From the cell containing the given text, extract its center point as [X, Y] coordinate. 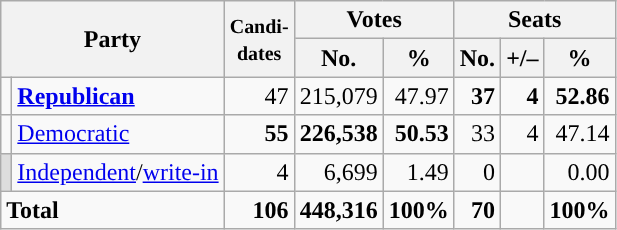
106 [259, 210]
Independent/write-in [118, 172]
Democratic [118, 134]
55 [259, 134]
448,316 [338, 210]
+/– [522, 58]
226,538 [338, 134]
50.53 [418, 134]
Total [112, 210]
47.14 [580, 134]
52.86 [580, 96]
0.00 [580, 172]
37 [477, 96]
0 [477, 172]
Republican [118, 96]
70 [477, 210]
Party [112, 39]
1.49 [418, 172]
Votes [374, 20]
Candi-dates [259, 39]
6,699 [338, 172]
215,079 [338, 96]
47 [259, 96]
33 [477, 134]
Seats [534, 20]
47.97 [418, 96]
